Pinpoint the cell where the given text exists, returning its (x, y) midpoint coordinate. 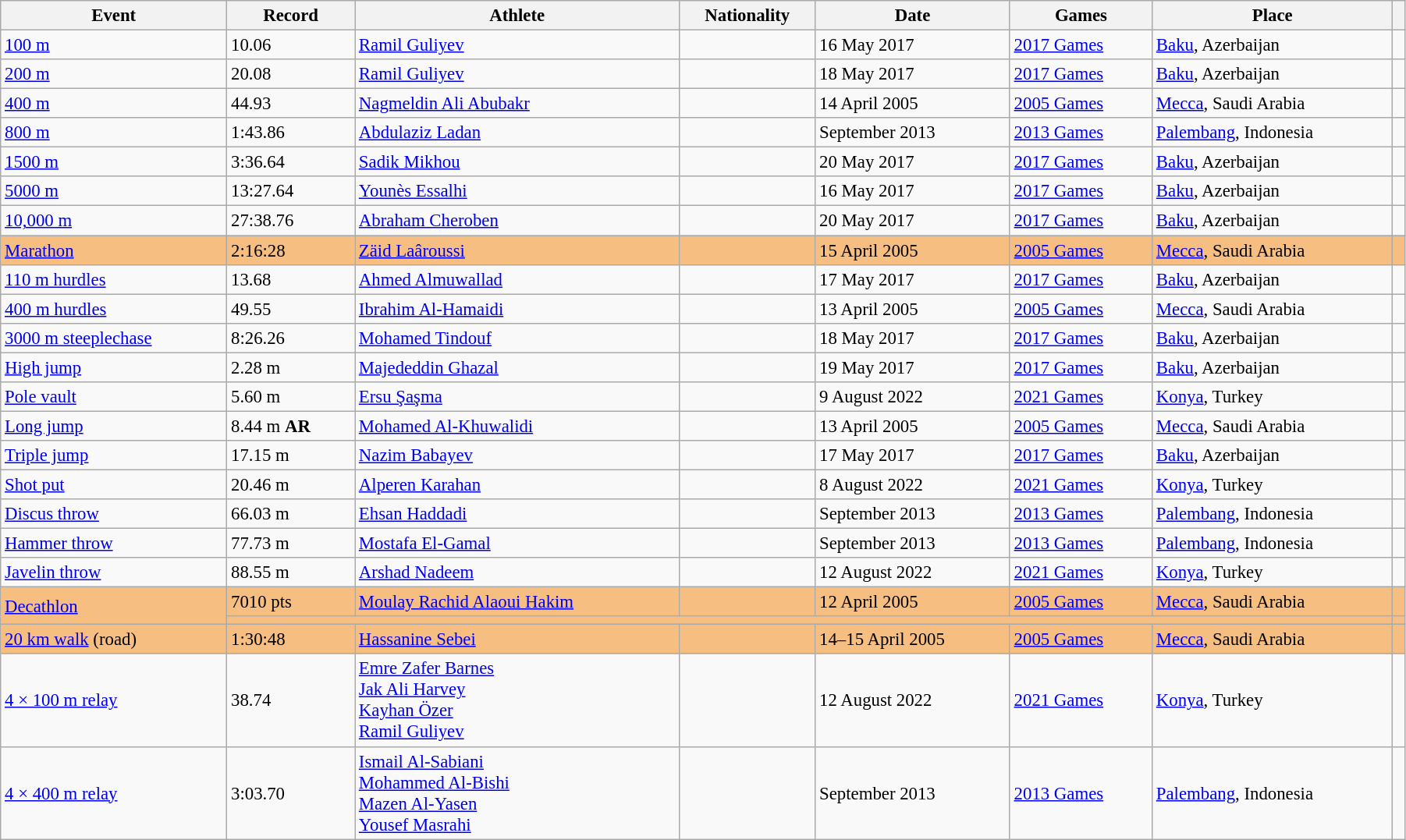
10,000 m (114, 221)
Ibrahim Al-Hamaidi (517, 309)
200 m (114, 74)
Shot put (114, 484)
12 April 2005 (913, 602)
20.08 (291, 74)
Marathon (114, 250)
Record (291, 16)
17.15 m (291, 455)
9 August 2022 (913, 397)
Nationality (747, 16)
77.73 m (291, 544)
400 m (114, 104)
44.93 (291, 104)
Alperen Karahan (517, 484)
Ahmed Almuwallad (517, 279)
Nagmeldin Ali Abubakr (517, 104)
13:27.64 (291, 191)
Zäid Laâroussi (517, 250)
Pole vault (114, 397)
3:03.70 (291, 792)
Discus throw (114, 514)
Event (114, 16)
20 km walk (road) (114, 640)
Moulay Rachid Alaoui Hakim (517, 602)
Place (1273, 16)
2.28 m (291, 367)
Mostafa El-Gamal (517, 544)
5000 m (114, 191)
8.44 m AR (291, 426)
800 m (114, 133)
15 April 2005 (913, 250)
38.74 (291, 700)
Mohamed Al-Khuwalidi (517, 426)
Long jump (114, 426)
10.06 (291, 45)
2:16:28 (291, 250)
Date (913, 16)
20.46 m (291, 484)
8:26.26 (291, 338)
1500 m (114, 162)
Abdulaziz Ladan (517, 133)
Emre Zafer BarnesJak Ali HarveyKayhan ÖzerRamil Guliyev (517, 700)
100 m (114, 45)
Athlete (517, 16)
Ersu Şaşma (517, 397)
Ehsan Haddadi (517, 514)
Abraham Cheroben (517, 221)
Triple jump (114, 455)
High jump (114, 367)
Hassanine Sebei (517, 640)
Nazim Babayev (517, 455)
66.03 m (291, 514)
4 × 100 m relay (114, 700)
5.60 m (291, 397)
Hammer throw (114, 544)
Javelin throw (114, 572)
88.55 m (291, 572)
Games (1081, 16)
7010 pts (291, 602)
400 m hurdles (114, 309)
1:43.86 (291, 133)
Arshad Nadeem (517, 572)
3:36.64 (291, 162)
Mohamed Tindouf (517, 338)
110 m hurdles (114, 279)
49.55 (291, 309)
Younès Essalhi (517, 191)
14 April 2005 (913, 104)
1:30:48 (291, 640)
Decathlon (114, 606)
3000 m steeplechase (114, 338)
Sadik Mikhou (517, 162)
13.68 (291, 279)
Majededdin Ghazal (517, 367)
Ismail Al-SabianiMohammed Al-BishiMazen Al-YasenYousef Masrahi (517, 792)
19 May 2017 (913, 367)
8 August 2022 (913, 484)
27:38.76 (291, 221)
4 × 400 m relay (114, 792)
14–15 April 2005 (913, 640)
